Return (X, Y) of the center of cell containing provided text 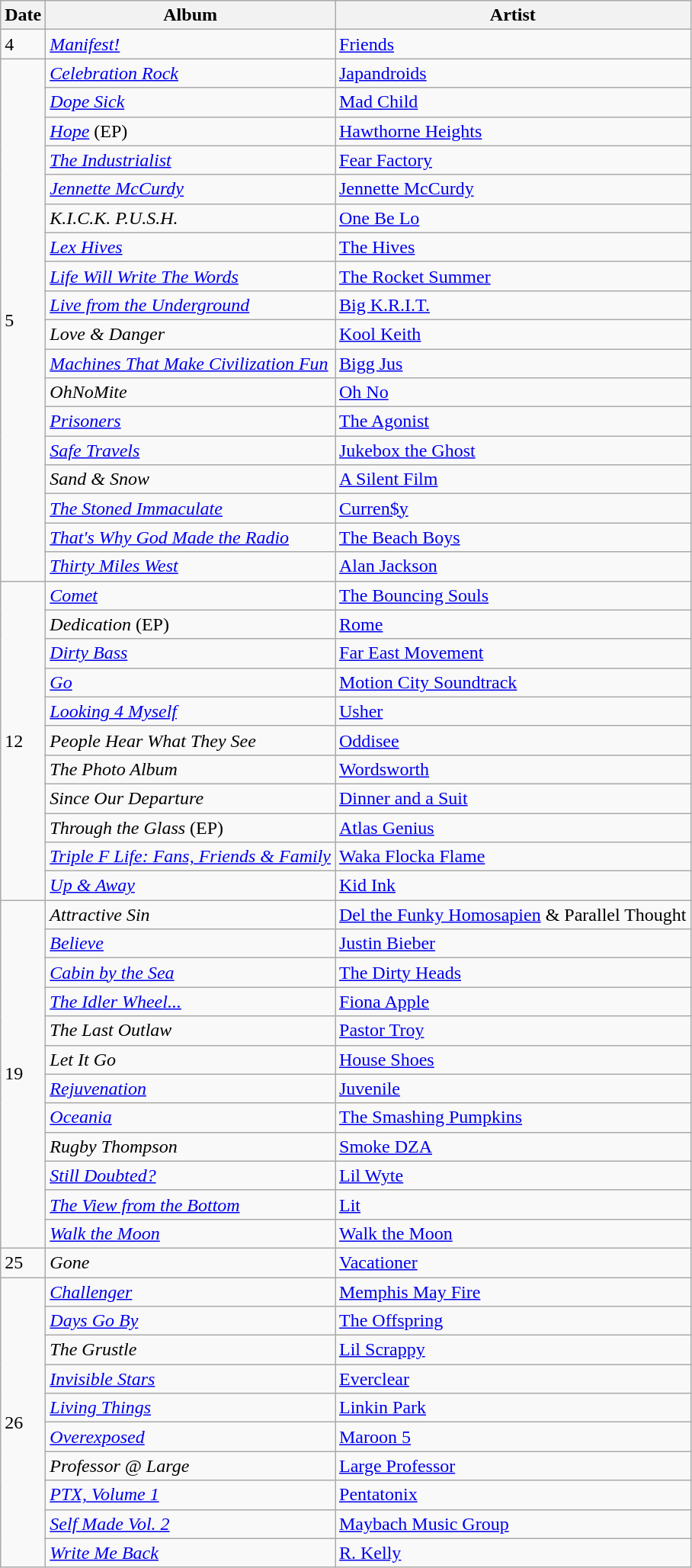
The Last Outlaw (191, 1031)
The Beach Boys (514, 537)
Oceania (191, 1117)
Cabin by the Sea (191, 973)
Bigg Jus (514, 364)
Friends (514, 44)
Write Me Back (191, 1553)
Juvenile (514, 1089)
The Photo Album (191, 769)
Days Go By (191, 1321)
Smoke DZA (514, 1146)
Rejuvenation (191, 1089)
12 (23, 741)
Believe (191, 944)
People Hear What They See (191, 740)
Celebration Rock (191, 73)
Usher (514, 711)
4 (23, 44)
Oddisee (514, 740)
Vacationer (514, 1262)
Still Doubted? (191, 1175)
Let It Go (191, 1060)
Mad Child (514, 102)
Curren$y (514, 508)
Live from the Underground (191, 305)
Lil Scrappy (514, 1350)
Wordsworth (514, 769)
Waka Flocka Flame (514, 857)
The Hives (514, 247)
Maroon 5 (514, 1437)
Pastor Troy (514, 1031)
Love & Danger (191, 334)
Rome (514, 624)
The Grustle (191, 1350)
Thirty Miles West (191, 566)
The View from the Bottom (191, 1204)
Fiona Apple (514, 1002)
Large Professor (514, 1466)
Manifest! (191, 44)
26 (23, 1422)
Dirty Bass (191, 653)
Sand & Snow (191, 479)
Hope (EP) (191, 131)
Lit (514, 1204)
That's Why God Made the Radio (191, 537)
Everclear (514, 1379)
Big K.R.I.T. (514, 305)
The Industrialist (191, 160)
Dope Sick (191, 102)
25 (23, 1262)
Pentatonix (514, 1495)
Justin Bieber (514, 944)
Dedication (EP) (191, 624)
Lil Wyte (514, 1175)
Living Things (191, 1408)
Oh No (514, 393)
Safe Travels (191, 451)
The Agonist (514, 422)
Go (191, 682)
Artist (514, 15)
Motion City Soundtrack (514, 682)
19 (23, 1075)
Overexposed (191, 1437)
5 (23, 320)
Up & Away (191, 886)
The Offspring (514, 1321)
Prisoners (191, 422)
Linkin Park (514, 1408)
Alan Jackson (514, 566)
Far East Movement (514, 653)
The Stoned Immaculate (191, 508)
Life Will Write The Words (191, 276)
Invisible Stars (191, 1379)
Challenger (191, 1292)
Album (191, 15)
PTX, Volume 1 (191, 1495)
K.I.C.K. P.U.S.H. (191, 218)
Professor @ Large (191, 1466)
R. Kelly (514, 1553)
One Be Lo (514, 218)
Date (23, 15)
The Smashing Pumpkins (514, 1117)
A Silent Film (514, 479)
Through the Glass (EP) (191, 827)
The Dirty Heads (514, 973)
The Rocket Summer (514, 276)
Attractive Sin (191, 915)
Japandroids (514, 73)
Machines That Make Civilization Fun (191, 364)
Fear Factory (514, 160)
The Idler Wheel... (191, 1002)
Atlas Genius (514, 827)
Kid Ink (514, 886)
Self Made Vol. 2 (191, 1524)
The Bouncing Souls (514, 595)
Lex Hives (191, 247)
Maybach Music Group (514, 1524)
Triple F Life: Fans, Friends & Family (191, 857)
Jukebox the Ghost (514, 451)
Dinner and a Suit (514, 798)
House Shoes (514, 1060)
Kool Keith (514, 334)
Comet (191, 595)
Since Our Departure (191, 798)
Rugby Thompson (191, 1146)
Hawthorne Heights (514, 131)
Memphis May Fire (514, 1292)
OhNoMite (191, 393)
Gone (191, 1262)
Del the Funky Homosapien & Parallel Thought (514, 915)
Looking 4 Myself (191, 711)
